Search for the cell housing the specified text and yield its (X, Y) center coordinate. 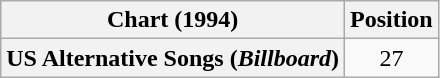
US Alternative Songs (Billboard) (173, 58)
Chart (1994) (173, 20)
27 (392, 58)
Position (392, 20)
